Capture the cell that displays the provided text and extract its (X, Y) central coordinate. 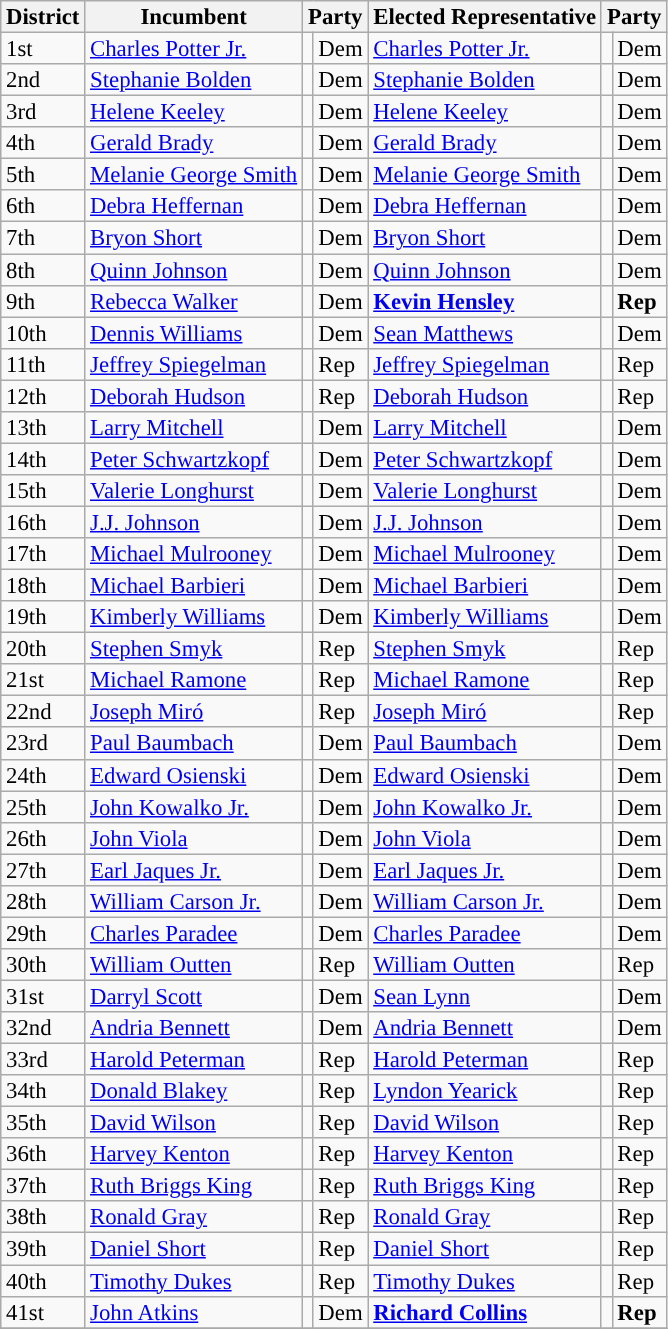
Darryl Scott (194, 996)
20th (43, 649)
37th (43, 1186)
21st (43, 680)
12th (43, 396)
9th (43, 301)
27th (43, 870)
Kevin Hensley (485, 301)
17th (43, 554)
34th (43, 1091)
Sean Matthews (485, 333)
11th (43, 364)
35th (43, 1123)
33rd (43, 1060)
41st (43, 1312)
24th (43, 775)
5th (43, 175)
19th (43, 617)
Incumbent (194, 17)
1st (43, 49)
18th (43, 586)
7th (43, 238)
3rd (43, 112)
Sean Lynn (485, 996)
31st (43, 996)
15th (43, 491)
38th (43, 1218)
2nd (43, 80)
10th (43, 333)
Rebecca Walker (194, 301)
25th (43, 807)
13th (43, 428)
30th (43, 965)
28th (43, 902)
14th (43, 459)
36th (43, 1154)
26th (43, 838)
16th (43, 522)
6th (43, 206)
29th (43, 933)
Richard Collins (485, 1312)
39th (43, 1249)
23rd (43, 744)
32nd (43, 1028)
Dennis Williams (194, 333)
22nd (43, 712)
District (43, 17)
8th (43, 270)
Elected Representative (485, 17)
John Atkins (194, 1312)
Donald Blakey (194, 1091)
40th (43, 1281)
Lyndon Yearick (485, 1091)
4th (43, 143)
